Search for the cell housing the specified text and yield its [x, y] center coordinate. 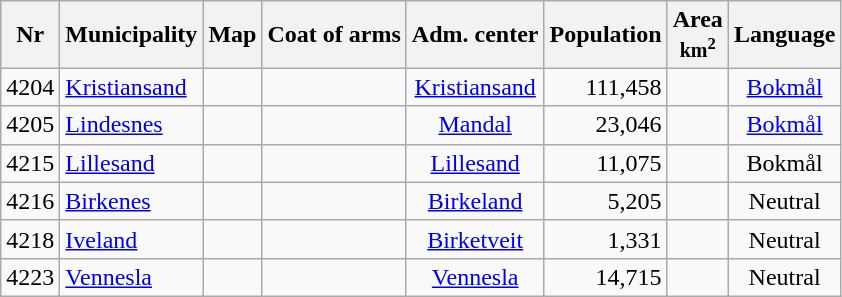
Nr [30, 34]
Map [232, 34]
4215 [30, 163]
4218 [30, 239]
1,331 [606, 239]
Birkenes [132, 201]
Municipality [132, 34]
Coat of arms [334, 34]
Birkeland [475, 201]
Birketveit [475, 239]
4223 [30, 277]
Iveland [132, 239]
Mandal [475, 125]
Adm. center [475, 34]
Lindesnes [132, 125]
5,205 [606, 201]
4216 [30, 201]
4205 [30, 125]
Language [784, 34]
23,046 [606, 125]
111,458 [606, 87]
14,715 [606, 277]
11,075 [606, 163]
4204 [30, 87]
Population [606, 34]
Areakm2 [698, 34]
